Provide the [x, y] coordinate of the cell's center where the given text is located.  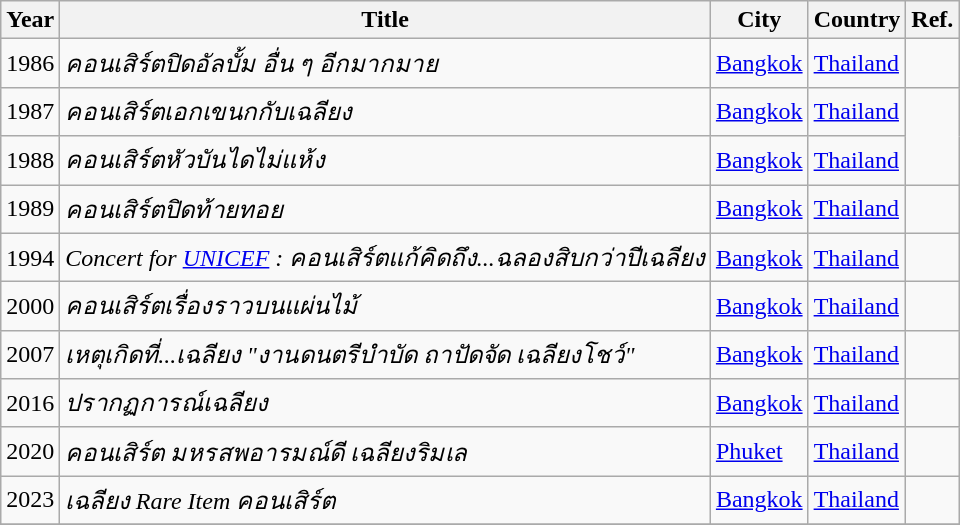
คอนเสิร์ตเรื่องราวบนแผ่นไม้ [386, 306]
2016 [30, 404]
ปรากฏการณ์เฉลียง [386, 404]
1987 [30, 112]
Title [386, 20]
Ref. [932, 20]
คอนเสิร์ตหัวบันไดไม่แห้ง [386, 160]
Country [857, 20]
1994 [30, 258]
2023 [30, 500]
2007 [30, 354]
2020 [30, 452]
เหตุเกิดที่...เฉลียง "งานดนตรีบำบัด ถาปัดจัด เฉลียงโชว์" [386, 354]
เฉลียง Rare Item คอนเสิร์ต [386, 500]
คอนเสิร์ตปิดอัลบั้ม อื่น ๆ อีกมากมาย [386, 64]
คอนเสิร์ต มหรสพอารมณ์ดี เฉลียงริมเล [386, 452]
Phuket [759, 452]
City [759, 20]
1989 [30, 208]
Year [30, 20]
2000 [30, 306]
คอนเสิร์ตเอกเขนกกับเฉลียง [386, 112]
Concert for UNICEF : คอนเสิร์ตแก้คิดถึง...ฉลองสิบกว่าปีเฉลียง [386, 258]
1986 [30, 64]
คอนเสิร์ตปิดท้ายทอย [386, 208]
1988 [30, 160]
